Scan for the cell matching the given text and deliver its [x, y] coordinate at center. 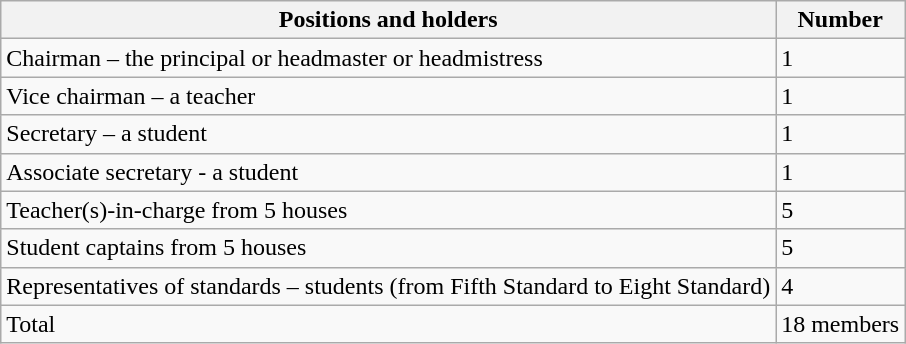
Number [840, 20]
18 members [840, 324]
Total [388, 324]
Chairman – the principal or headmaster or headmistress [388, 58]
Associate secretary - a student [388, 172]
Representatives of standards – students (from Fifth Standard to Eight Standard) [388, 286]
Teacher(s)-in-charge from 5 houses [388, 210]
Secretary – a student [388, 134]
4 [840, 286]
Positions and holders [388, 20]
Vice chairman – a teacher [388, 96]
Student captains from 5 houses [388, 248]
